Determine the [x, y] coordinate at the center of the cell enclosing the given text.  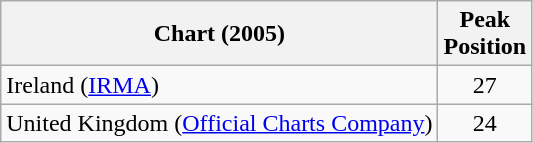
United Kingdom (Official Charts Company) [220, 123]
27 [485, 85]
Ireland (IRMA) [220, 85]
PeakPosition [485, 34]
Chart (2005) [220, 34]
24 [485, 123]
